Return (X, Y) of the center of cell containing provided text 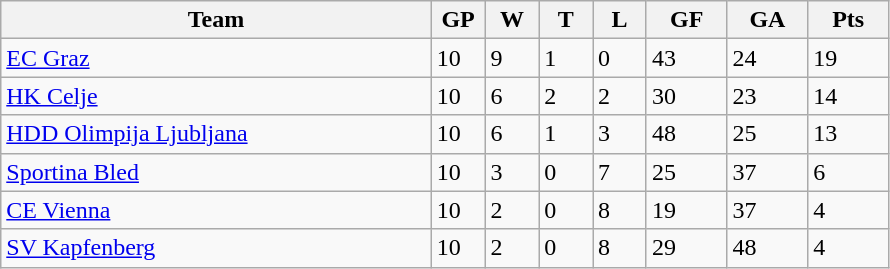
L (620, 20)
Team (216, 20)
SV Kapfenberg (216, 248)
CE Vienna (216, 210)
GA (768, 20)
14 (848, 96)
13 (848, 134)
GP (458, 20)
HK Celje (216, 96)
7 (620, 172)
T (566, 20)
EC Graz (216, 58)
23 (768, 96)
Pts (848, 20)
24 (768, 58)
GF (686, 20)
30 (686, 96)
Sportina Bled (216, 172)
29 (686, 248)
HDD Olimpija Ljubljana (216, 134)
43 (686, 58)
W (512, 20)
9 (512, 58)
